Output the (X, Y) coordinate of the center of the cell containing the given text.  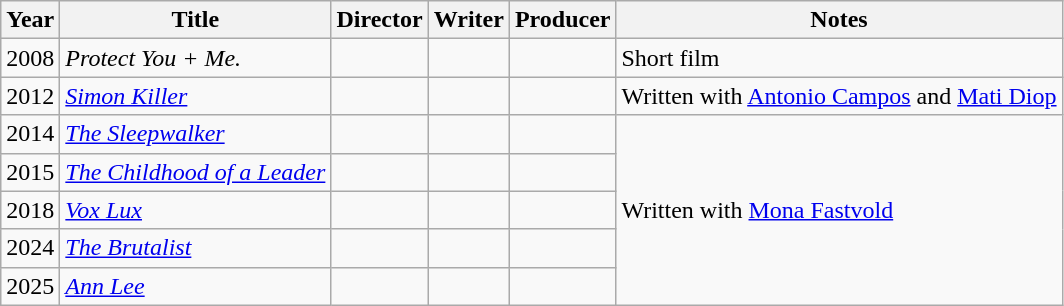
The Brutalist (196, 248)
Simon Killer (196, 96)
2014 (30, 134)
Notes (839, 20)
Director (380, 20)
Writer (468, 20)
2024 (30, 248)
2015 (30, 172)
2008 (30, 58)
2025 (30, 286)
Year (30, 20)
The Childhood of a Leader (196, 172)
Protect You + Me. (196, 58)
Written with Antonio Campos and Mati Diop (839, 96)
Title (196, 20)
2012 (30, 96)
2018 (30, 210)
Short film (839, 58)
Producer (562, 20)
Written with Mona Fastvold (839, 210)
The Sleepwalker (196, 134)
Ann Lee (196, 286)
Vox Lux (196, 210)
